Search for the cell housing the specified text and yield its (x, y) center coordinate. 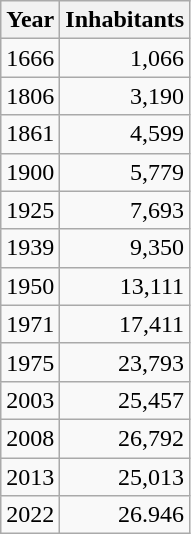
4,599 (125, 134)
13,111 (125, 286)
9,350 (125, 248)
1939 (30, 248)
25,457 (125, 400)
2013 (30, 477)
1900 (30, 172)
1,066 (125, 58)
1925 (30, 210)
3,190 (125, 96)
26.946 (125, 515)
23,793 (125, 362)
17,411 (125, 324)
1971 (30, 324)
7,693 (125, 210)
1806 (30, 96)
2003 (30, 400)
1950 (30, 286)
Year (30, 20)
26,792 (125, 438)
1666 (30, 58)
25,013 (125, 477)
1861 (30, 134)
1975 (30, 362)
Inhabitants (125, 20)
2022 (30, 515)
2008 (30, 438)
5,779 (125, 172)
